Return the (X, Y) coordinate for the center point of the cell that contains the specified text.  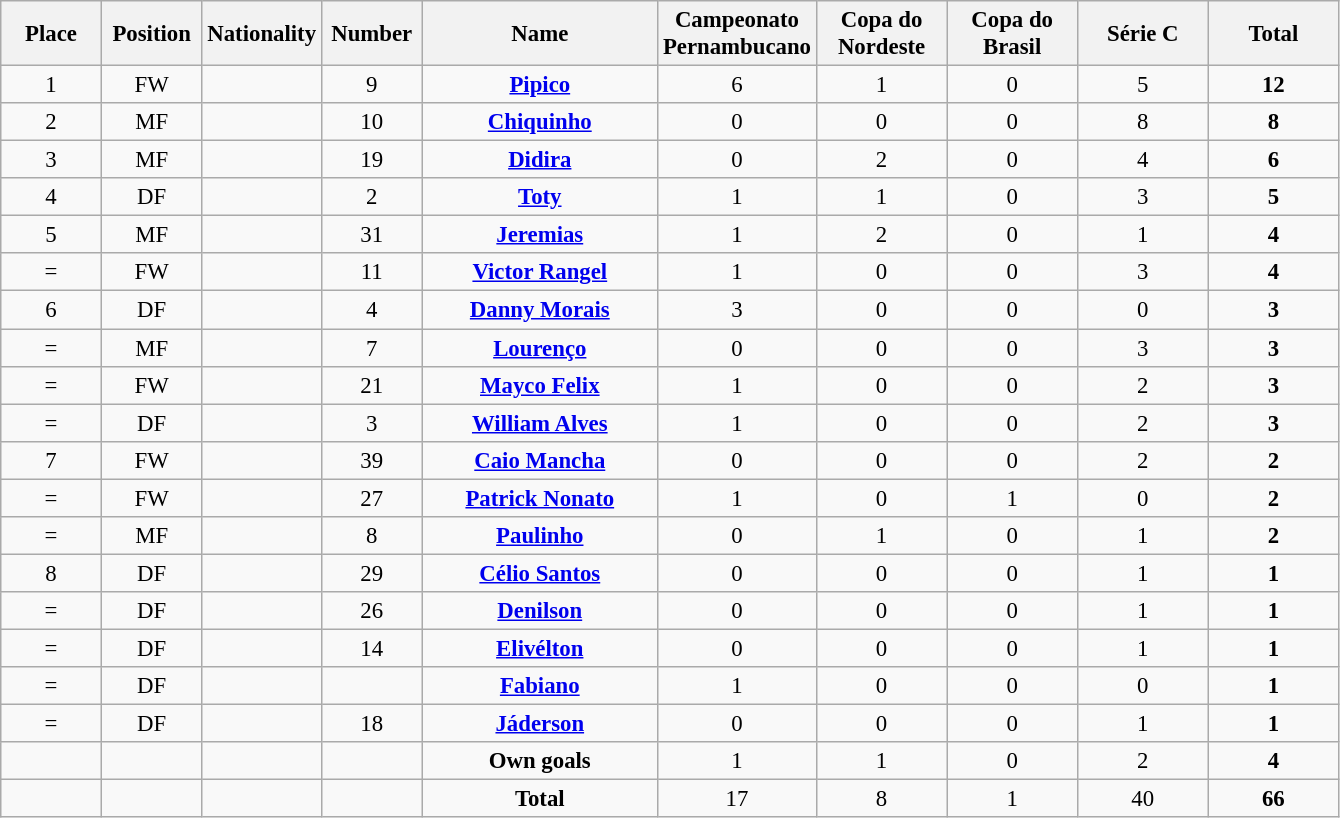
40 (1142, 799)
Position (152, 34)
Number (372, 34)
10 (372, 122)
Elivélton (540, 648)
Name (540, 34)
Jáderson (540, 724)
39 (372, 460)
William Alves (540, 423)
9 (372, 85)
Pipico (540, 85)
Place (52, 34)
Own goals (540, 761)
19 (372, 160)
11 (372, 273)
Denilson (540, 611)
Danny Morais (540, 310)
Victor Rangel (540, 273)
Chiquinho (540, 122)
Campeonato Pernambucano (738, 34)
Nationality (262, 34)
31 (372, 235)
Fabiano (540, 686)
Patrick Nonato (540, 498)
Toty (540, 197)
Didira (540, 160)
Série C (1142, 34)
27 (372, 498)
Paulinho (540, 536)
Mayco Felix (540, 385)
Caio Mancha (540, 460)
29 (372, 573)
21 (372, 385)
66 (1274, 799)
Lourenço (540, 348)
Célio Santos (540, 573)
Jeremias (540, 235)
12 (1274, 85)
18 (372, 724)
Copa do Brasil (1012, 34)
26 (372, 611)
17 (738, 799)
Copa do Nordeste (882, 34)
14 (372, 648)
